Return [x, y] of the center of cell containing provided text 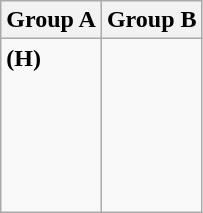
Group A [52, 20]
(H) [52, 126]
Group B [152, 20]
